Identify which cell holds the provided text, then report its (x, y) central coordinate. 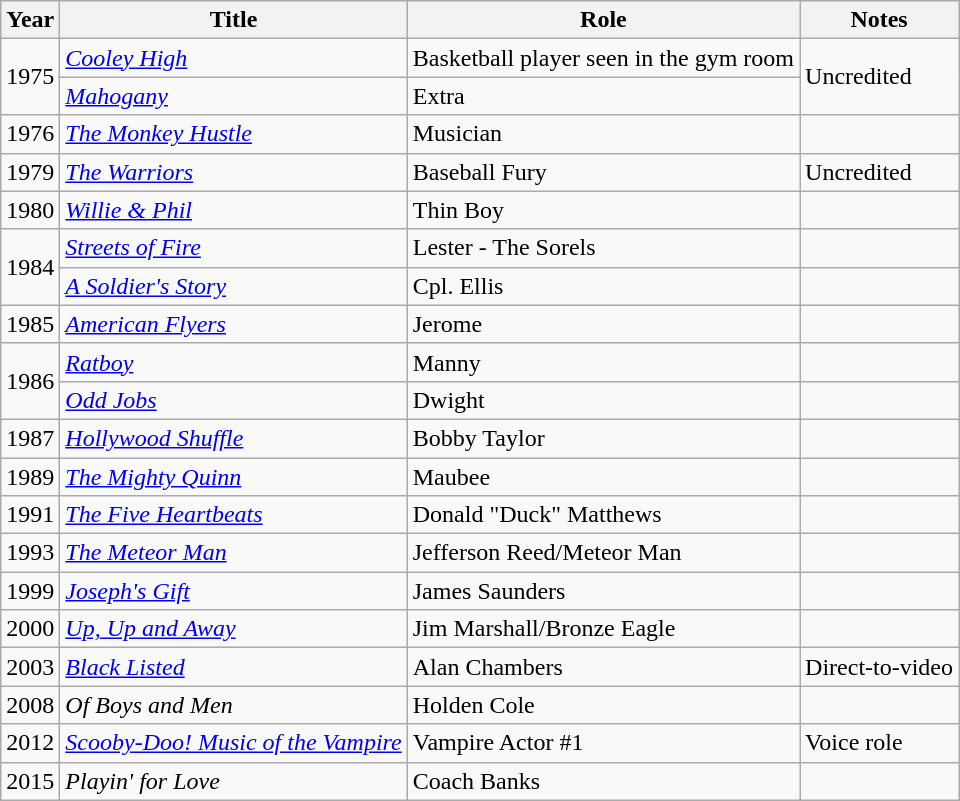
Basketball player seen in the gym room (603, 58)
1975 (30, 77)
1993 (30, 553)
American Flyers (234, 324)
Scooby-Doo! Music of the Vampire (234, 743)
2012 (30, 743)
Jefferson Reed/Meteor Man (603, 553)
The Warriors (234, 172)
Up, Up and Away (234, 629)
1979 (30, 172)
Mahogany (234, 96)
Vampire Actor #1 (603, 743)
Joseph's Gift (234, 591)
A Soldier's Story (234, 286)
Maubee (603, 477)
Role (603, 20)
1987 (30, 438)
Willie & Phil (234, 210)
Holden Cole (603, 705)
1999 (30, 591)
The Five Heartbeats (234, 515)
Playin' for Love (234, 781)
2003 (30, 667)
The Mighty Quinn (234, 477)
Dwight (603, 400)
1991 (30, 515)
Lester - The Sorels (603, 248)
Cooley High (234, 58)
Thin Boy (603, 210)
1984 (30, 267)
Musician (603, 134)
James Saunders (603, 591)
Coach Banks (603, 781)
2015 (30, 781)
Baseball Fury (603, 172)
1985 (30, 324)
Bobby Taylor (603, 438)
Title (234, 20)
1989 (30, 477)
1976 (30, 134)
Odd Jobs (234, 400)
2008 (30, 705)
Jim Marshall/Bronze Eagle (603, 629)
1980 (30, 210)
Extra (603, 96)
Direct-to-video (880, 667)
The Monkey Hustle (234, 134)
Alan Chambers (603, 667)
Voice role (880, 743)
Ratboy (234, 362)
Cpl. Ellis (603, 286)
Notes (880, 20)
Year (30, 20)
Manny (603, 362)
2000 (30, 629)
The Meteor Man (234, 553)
Jerome (603, 324)
Of Boys and Men (234, 705)
Streets of Fire (234, 248)
Black Listed (234, 667)
Hollywood Shuffle (234, 438)
1986 (30, 381)
Donald "Duck" Matthews (603, 515)
